Extract the (x, y) coordinate from the center of the cell holding the provided text.  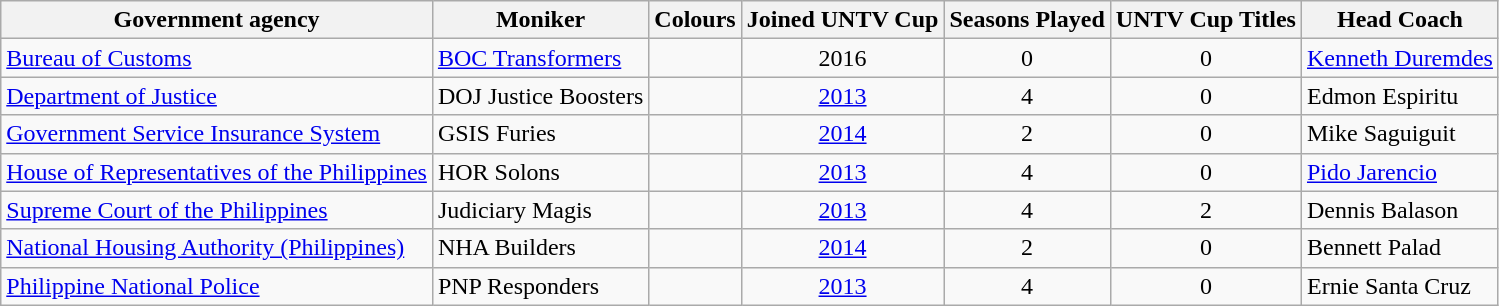
Judiciary Magis (540, 210)
BOC Transformers (540, 58)
Pido Jarencio (1400, 172)
Bureau of Customs (217, 58)
Mike Saguiguit (1400, 134)
House of Representatives of the Philippines (217, 172)
Dennis Balason (1400, 210)
Philippine National Police (217, 286)
HOR Solons (540, 172)
DOJ Justice Boosters (540, 96)
Bennett Palad (1400, 248)
Supreme Court of the Philippines (217, 210)
Government Service Insurance System (217, 134)
NHA Builders (540, 248)
National Housing Authority (Philippines) (217, 248)
Edmon Espiritu (1400, 96)
Moniker (540, 20)
Joined UNTV Cup (842, 20)
Department of Justice (217, 96)
Head Coach (1400, 20)
Seasons Played (1027, 20)
Government agency (217, 20)
PNP Responders (540, 286)
Kenneth Duremdes (1400, 58)
UNTV Cup Titles (1206, 20)
GSIS Furies (540, 134)
Ernie Santa Cruz (1400, 286)
Colours (695, 20)
2016 (842, 58)
